Pinpoint the cell where the given text exists, returning its [x, y] midpoint coordinate. 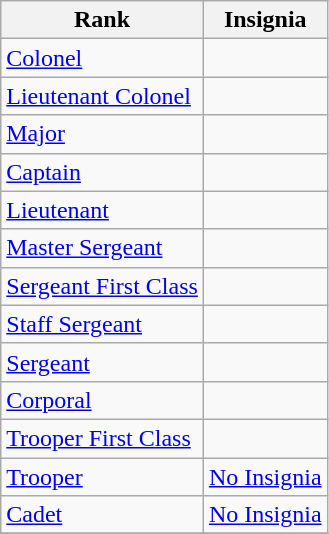
Major [102, 134]
Staff Sergeant [102, 324]
Trooper First Class [102, 438]
Rank [102, 20]
Master Sergeant [102, 248]
Captain [102, 172]
Sergeant First Class [102, 286]
Trooper [102, 477]
Colonel [102, 58]
Cadet [102, 515]
Sergeant [102, 362]
Corporal [102, 400]
Insignia [265, 20]
Lieutenant Colonel [102, 96]
Lieutenant [102, 210]
